Locate the cell with the specified text and output its [x, y] center coordinate. 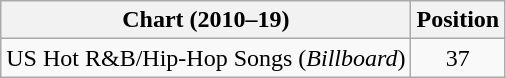
Chart (2010–19) [206, 20]
37 [458, 58]
US Hot R&B/Hip-Hop Songs (Billboard) [206, 58]
Position [458, 20]
